From the cell containing the given text, extract its center point as (X, Y) coordinate. 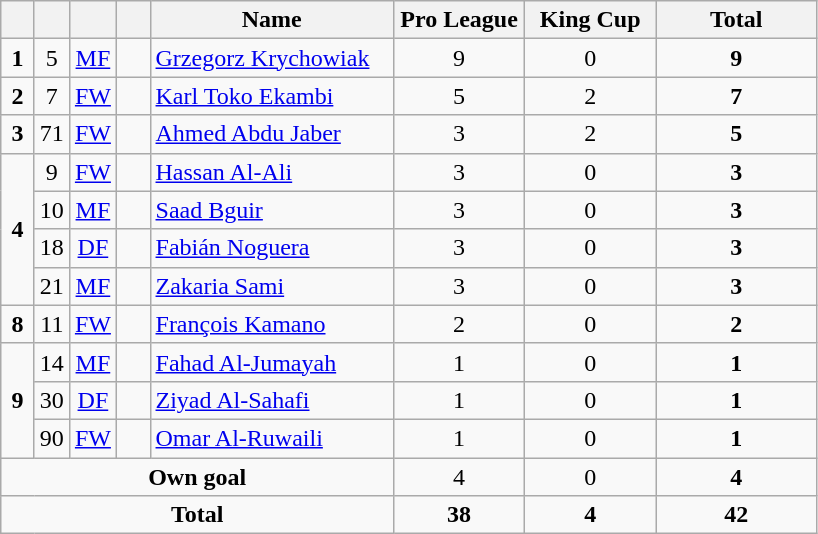
42 (736, 515)
Zakaria Sami (272, 286)
90 (52, 438)
18 (52, 248)
Grzegorz Krychowiak (272, 58)
Name (272, 20)
30 (52, 400)
Ahmed Abdu Jaber (272, 134)
Fahad Al-Jumayah (272, 362)
21 (52, 286)
Fabián Noguera (272, 248)
11 (52, 324)
10 (52, 210)
Own goal (198, 477)
38 (460, 515)
14 (52, 362)
Karl Toko Ekambi (272, 96)
King Cup (590, 20)
Ziyad Al-Sahafi (272, 400)
71 (52, 134)
Saad Bguir (272, 210)
Pro League (460, 20)
Omar Al-Ruwaili (272, 438)
8 (18, 324)
Hassan Al-Ali (272, 172)
François Kamano (272, 324)
